Output the (X, Y) coordinate of the center of the cell containing the given text.  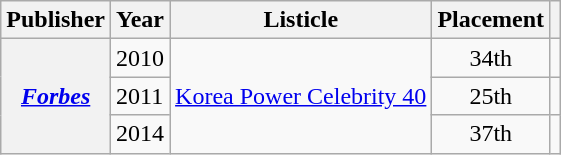
Forbes (56, 96)
25th (491, 96)
37th (491, 134)
Listicle (301, 20)
Korea Power Celebrity 40 (301, 96)
Placement (491, 20)
Publisher (56, 20)
2014 (140, 134)
2010 (140, 58)
34th (491, 58)
Year (140, 20)
2011 (140, 96)
